Detect which cell encompasses the target text, then output its (x, y) center coordinate. 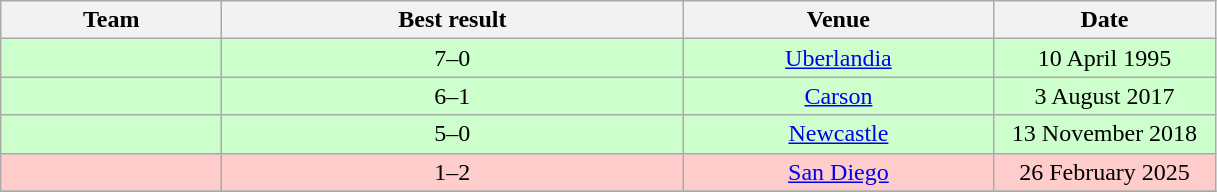
6–1 (452, 96)
7–0 (452, 58)
Uberlandia (838, 58)
Date (1104, 20)
Carson (838, 96)
Team (112, 20)
1–2 (452, 172)
10 April 1995 (1104, 58)
5–0 (452, 134)
San Diego (838, 172)
3 August 2017 (1104, 96)
Venue (838, 20)
26 February 2025 (1104, 172)
13 November 2018 (1104, 134)
Newcastle (838, 134)
Best result (452, 20)
